For the text-containing cell, return its midpoint in (X, Y) coordinate format. 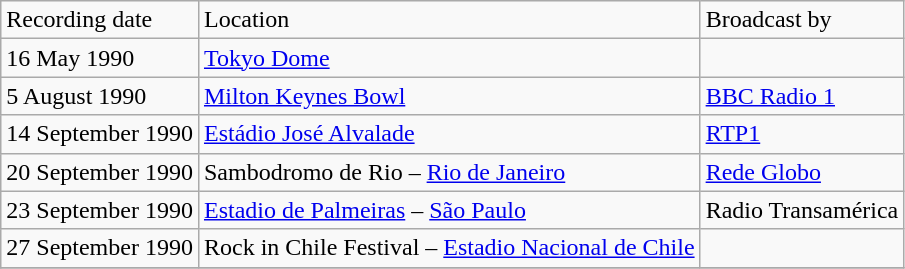
RTP1 (802, 134)
Estádio José Alvalade (449, 134)
16 May 1990 (100, 58)
Radio Transamérica (802, 210)
Rede Globo (802, 172)
5 August 1990 (100, 96)
Tokyo Dome (449, 58)
Rock in Chile Festival – Estadio Nacional de Chile (449, 248)
27 September 1990 (100, 248)
BBC Radio 1 (802, 96)
14 September 1990 (100, 134)
Broadcast by (802, 20)
Milton Keynes Bowl (449, 96)
Recording date (100, 20)
23 September 1990 (100, 210)
20 September 1990 (100, 172)
Sambodromo de Rio – Rio de Janeiro (449, 172)
Estadio de Palmeiras – São Paulo (449, 210)
Location (449, 20)
